Pinpoint the cell where the given text exists, returning its [x, y] midpoint coordinate. 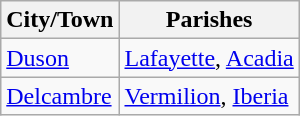
Parishes [209, 20]
Lafayette, Acadia [209, 58]
City/Town [60, 20]
Vermilion, Iberia [209, 96]
Delcambre [60, 96]
Duson [60, 58]
